Scan for the cell matching the given text and deliver its [X, Y] coordinate at center. 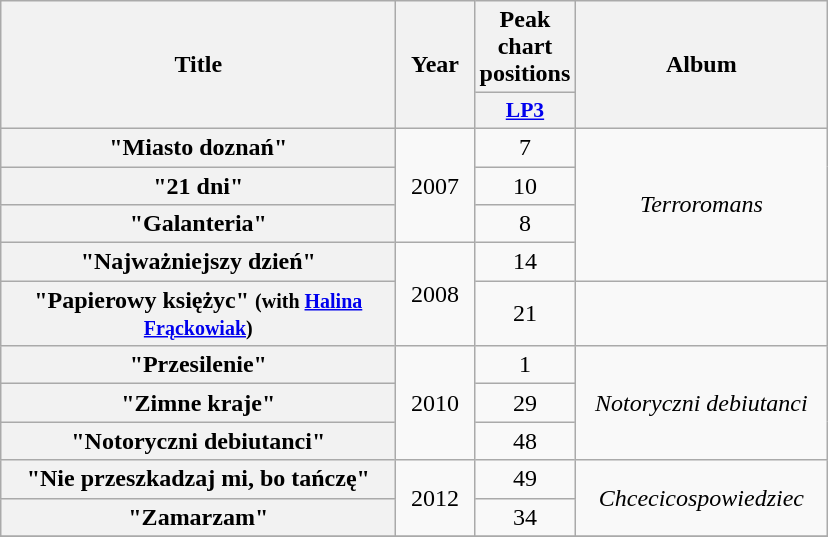
"Papierowy księżyc" (with Halina Frąckowiak) [198, 314]
29 [525, 403]
7 [525, 147]
"Galanteria" [198, 224]
LP3 [525, 111]
Chcecicospowiedziec [702, 498]
"Nie przeszkadzaj mi, bo tańczę" [198, 479]
1 [525, 365]
"Przesilenie" [198, 365]
"21 dni" [198, 185]
21 [525, 314]
14 [525, 262]
"Notoryczni debiutanci" [198, 441]
2012 [435, 498]
"Miasto doznań" [198, 147]
"Zimne kraje" [198, 403]
Notoryczni debiutanci [702, 403]
"Najważniejszy dzień" [198, 262]
49 [525, 479]
34 [525, 517]
Title [198, 65]
48 [525, 441]
8 [525, 224]
2008 [435, 294]
Terroromans [702, 204]
2010 [435, 403]
10 [525, 185]
Album [702, 65]
Peak chart positions [525, 47]
"Zamarzam" [198, 517]
2007 [435, 185]
Year [435, 65]
